Scan for the cell matching the given text and deliver its [x, y] coordinate at center. 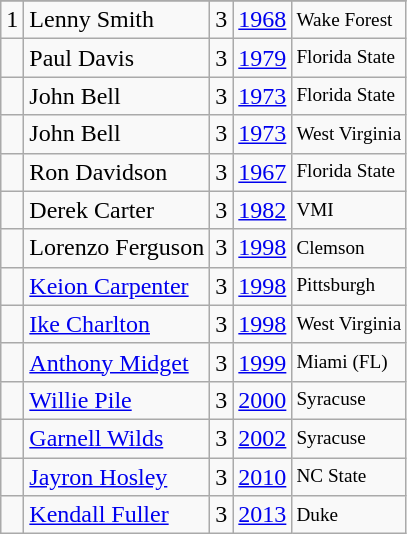
Lenny Smith [117, 20]
1979 [262, 58]
Duke [349, 515]
Keion Carpenter [117, 286]
Garnell Wilds [117, 438]
1967 [262, 172]
1968 [262, 20]
Wake Forest [349, 20]
1 [12, 20]
1999 [262, 362]
Willie Pile [117, 400]
2013 [262, 515]
Anthony Midget [117, 362]
2002 [262, 438]
Lorenzo Ferguson [117, 248]
Jayron Hosley [117, 477]
Ron Davidson [117, 172]
Clemson [349, 248]
Pittsburgh [349, 286]
2000 [262, 400]
Kendall Fuller [117, 515]
VMI [349, 210]
Ike Charlton [117, 324]
NC State [349, 477]
1982 [262, 210]
Miami (FL) [349, 362]
Derek Carter [117, 210]
Paul Davis [117, 58]
2010 [262, 477]
